From the cell containing the given text, extract its center point as (X, Y) coordinate. 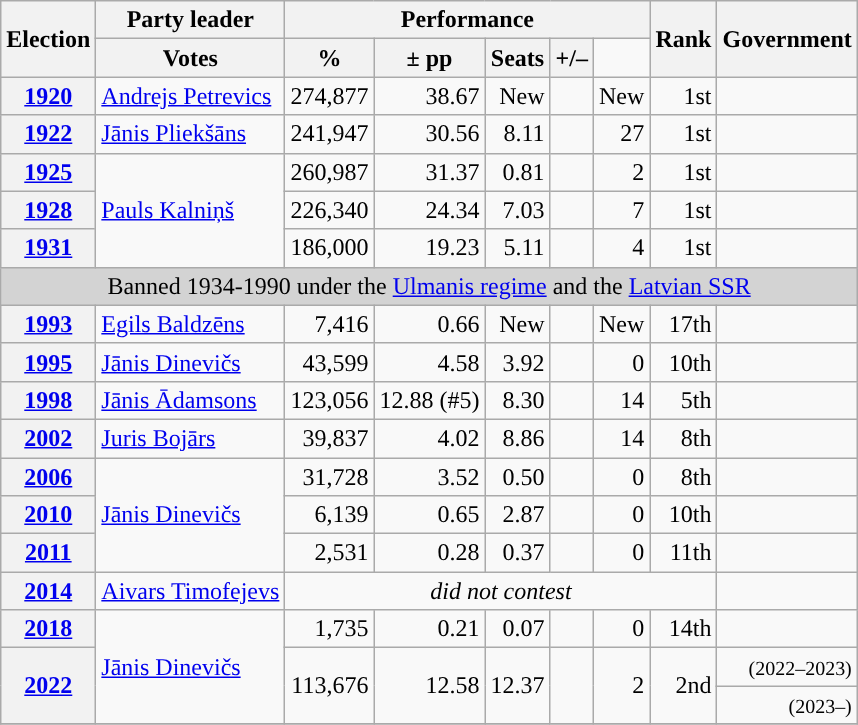
4.58 (430, 362)
2,531 (330, 553)
Egils Baldzēns (190, 324)
1928 (48, 210)
+/– (572, 58)
0.66 (430, 324)
8.86 (518, 438)
Jānis Pliekšāns (190, 134)
1925 (48, 172)
2018 (48, 629)
123,056 (330, 400)
19.23 (430, 248)
274,877 (330, 96)
2010 (48, 515)
± pp (430, 58)
0.28 (430, 553)
12.58 (430, 686)
Election (48, 39)
(2023–) (787, 705)
2011 (48, 553)
8.30 (518, 400)
1931 (48, 248)
17th (684, 324)
Party leader (190, 20)
Rank (684, 39)
Performance (468, 20)
1995 (48, 362)
0.81 (518, 172)
2006 (48, 477)
4 (621, 248)
12.37 (518, 686)
14th (684, 629)
31,728 (330, 477)
24.34 (430, 210)
241,947 (330, 134)
0.37 (518, 553)
Jānis Ādamsons (190, 400)
Andrejs Petrevics (190, 96)
2.87 (518, 515)
3.92 (518, 362)
2002 (48, 438)
did not contest (501, 591)
38.67 (430, 96)
5th (684, 400)
12.88 (#5) (430, 400)
226,340 (330, 210)
31.37 (430, 172)
2022 (48, 686)
0.07 (518, 629)
39,837 (330, 438)
260,987 (330, 172)
1,735 (330, 629)
1922 (48, 134)
2nd (684, 686)
1993 (48, 324)
113,676 (330, 686)
8.11 (518, 134)
30.56 (430, 134)
0.50 (518, 477)
5.11 (518, 248)
43,599 (330, 362)
Pauls Kalniņš (190, 210)
Seats (518, 58)
3.52 (430, 477)
0.21 (430, 629)
0.65 (430, 515)
1920 (48, 96)
1998 (48, 400)
11th (684, 553)
7 (621, 210)
Aivars Timofejevs (190, 591)
Votes (190, 58)
2014 (48, 591)
7.03 (518, 210)
Banned 1934-1990 under the Ulmanis regime and the Latvian SSR (430, 286)
27 (621, 134)
(2022–2023) (787, 667)
Juris Bojārs (190, 438)
7,416 (330, 324)
% (330, 58)
Government (787, 39)
4.02 (430, 438)
186,000 (330, 248)
6,139 (330, 515)
